Scan for the cell matching the given text and deliver its [x, y] coordinate at center. 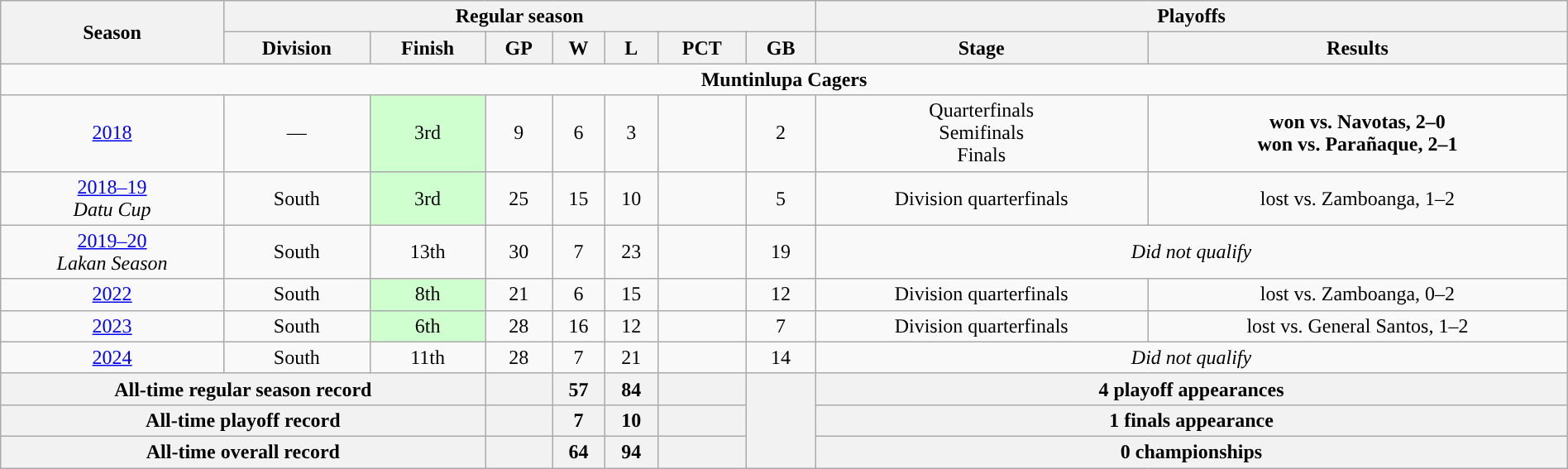
2024 [112, 357]
Stage [982, 48]
23 [631, 251]
19 [781, 251]
lost vs. Zamboanga, 1–2 [1358, 199]
84 [631, 389]
11th [428, 357]
2018 [112, 133]
Finish [428, 48]
Division [296, 48]
2 [781, 133]
30 [519, 251]
Results [1358, 48]
0 championships [1192, 452]
94 [631, 452]
2022 [112, 294]
6th [428, 326]
64 [579, 452]
L [631, 48]
3 [631, 133]
GP [519, 48]
14 [781, 357]
QuarterfinalsSemifinalsFinals [982, 133]
2019–20 Lakan Season [112, 251]
13th [428, 251]
— [296, 133]
57 [579, 389]
2018–19 Datu Cup [112, 199]
9 [519, 133]
Regular season [519, 17]
5 [781, 199]
All-time overall record [243, 452]
8th [428, 294]
25 [519, 199]
Playoffs [1192, 17]
GB [781, 48]
Muntinlupa Cagers [784, 79]
All-time regular season record [243, 389]
Season [112, 32]
1 finals appearance [1192, 420]
lost vs. General Santos, 1–2 [1358, 326]
All-time playoff record [243, 420]
lost vs. Zamboanga, 0–2 [1358, 294]
4 playoff appearances [1192, 389]
won vs. Navotas, 2–0won vs. Parañaque, 2–1 [1358, 133]
2023 [112, 326]
16 [579, 326]
PCT [701, 48]
W [579, 48]
